Scan for the cell matching the given text and deliver its [x, y] coordinate at center. 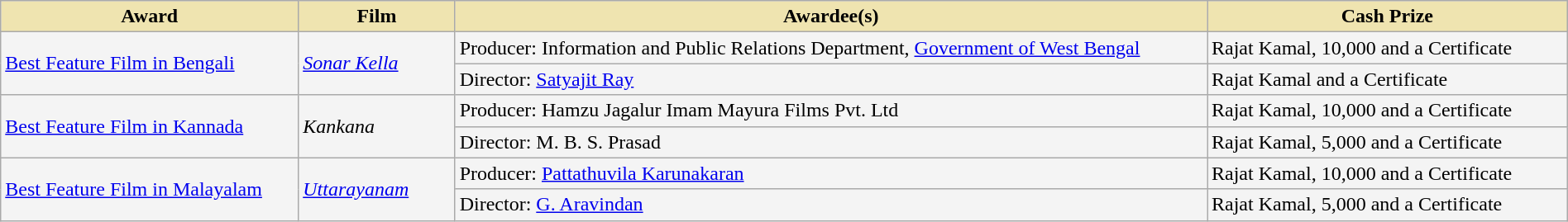
Producer: Information and Public Relations Department, Government of West Bengal [830, 48]
Sonar Kella [377, 64]
Director: Satyajit Ray [830, 79]
Producer: Hamzu Jagalur Imam Mayura Films Pvt. Ltd [830, 111]
Producer: Pattathuvila Karunakaran [830, 173]
Director: M. B. S. Prasad [830, 142]
Awardee(s) [830, 17]
Uttarayanam [377, 189]
Best Feature Film in Kannada [150, 126]
Rajat Kamal and a Certificate [1388, 79]
Kankana [377, 126]
Award [150, 17]
Film [377, 17]
Best Feature Film in Malayalam [150, 189]
Director: G. Aravindan [830, 205]
Best Feature Film in Bengali [150, 64]
Cash Prize [1388, 17]
